Extract the (X, Y) coordinate from the center of the cell holding the provided text.  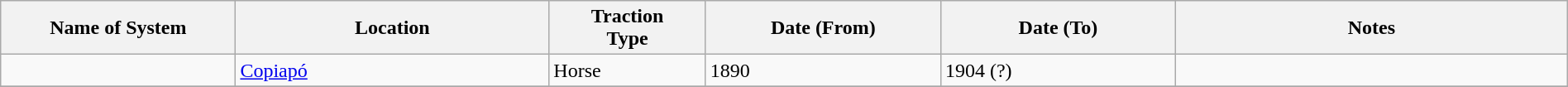
Copiapó (392, 70)
Location (392, 28)
Name of System (118, 28)
Horse (627, 70)
1890 (823, 70)
Date (To) (1058, 28)
1904 (?) (1058, 70)
Date (From) (823, 28)
TractionType (627, 28)
Notes (1372, 28)
